Return the (X, Y) coordinate for the center point of the cell that contains the specified text.  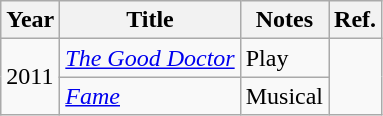
Musical (284, 96)
The Good Doctor (150, 58)
Play (284, 58)
Fame (150, 96)
Ref. (356, 20)
Notes (284, 20)
Title (150, 20)
2011 (30, 77)
Year (30, 20)
